Extract the [X, Y] coordinate from the center of the cell holding the provided text.  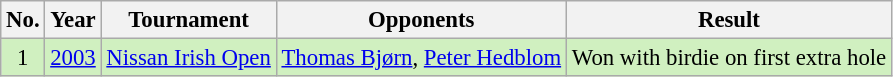
Tournament [188, 20]
Won with birdie on first extra hole [728, 58]
Nissan Irish Open [188, 58]
Year [73, 20]
2003 [73, 58]
Thomas Bjørn, Peter Hedblom [421, 58]
1 [23, 58]
No. [23, 20]
Result [728, 20]
Opponents [421, 20]
